Identify which cell holds the provided text, then report its [x, y] central coordinate. 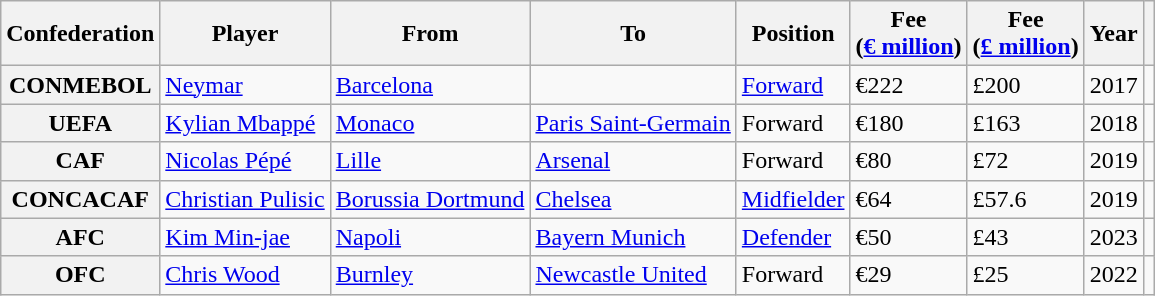
Chris Wood [245, 275]
Confederation [80, 34]
Fee(€ million) [908, 34]
£200 [1026, 85]
Midfielder [793, 199]
€180 [908, 123]
Newcastle United [633, 275]
Christian Pulisic [245, 199]
Kim Min-jae [245, 237]
£163 [1026, 123]
€64 [908, 199]
£43 [1026, 237]
To [633, 34]
€50 [908, 237]
2023 [1114, 237]
£57.6 [1026, 199]
€29 [908, 275]
AFC [80, 237]
2018 [1114, 123]
Nicolas Pépé [245, 161]
Lille [430, 161]
Barcelona [430, 85]
CAF [80, 161]
Position [793, 34]
2022 [1114, 275]
Arsenal [633, 161]
Defender [793, 237]
Bayern Munich [633, 237]
CONCACAF [80, 199]
£72 [1026, 161]
2017 [1114, 85]
CONMEBOL [80, 85]
Year [1114, 34]
Napoli [430, 237]
£25 [1026, 275]
OFC [80, 275]
€222 [908, 85]
Player [245, 34]
Kylian Mbappé [245, 123]
UEFA [80, 123]
Chelsea [633, 199]
From [430, 34]
Paris Saint-Germain [633, 123]
€80 [908, 161]
Monaco [430, 123]
Neymar [245, 85]
Borussia Dortmund [430, 199]
Fee(£ million) [1026, 34]
Burnley [430, 275]
